Locate the cell with the specified text and output its [X, Y] center coordinate. 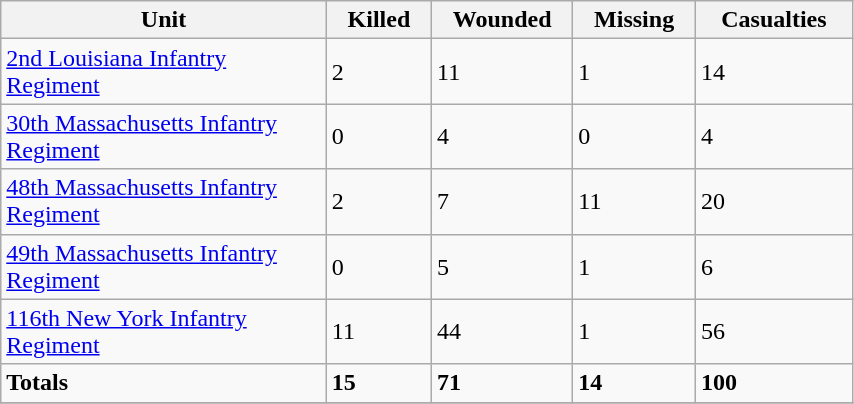
Unit [164, 20]
Missing [634, 20]
116th New York Infantry Regiment [164, 332]
15 [378, 383]
2nd Louisiana Infantry Regiment [164, 72]
7 [502, 202]
Wounded [502, 20]
30th Massachusetts Infantry Regiment [164, 136]
71 [502, 383]
5 [502, 266]
44 [502, 332]
Totals [164, 383]
6 [774, 266]
Casualties [774, 20]
56 [774, 332]
48th Massachusetts Infantry Regiment [164, 202]
20 [774, 202]
Killed [378, 20]
49th Massachusetts Infantry Regiment [164, 266]
100 [774, 383]
